Determine the [X, Y] coordinate at the center of the cell enclosing the given text.  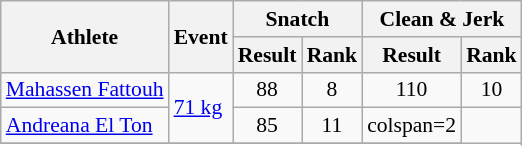
88 [268, 90]
11 [332, 126]
Mahassen Fattouh [85, 90]
Snatch [298, 19]
colspan=2 [412, 126]
Event [201, 36]
Clean & Jerk [442, 19]
85 [268, 126]
10 [492, 90]
8 [332, 90]
110 [412, 90]
71 kg [201, 108]
Athlete [85, 36]
Andreana El Ton [85, 126]
